Output the [x, y] coordinate of the center of the cell containing the given text.  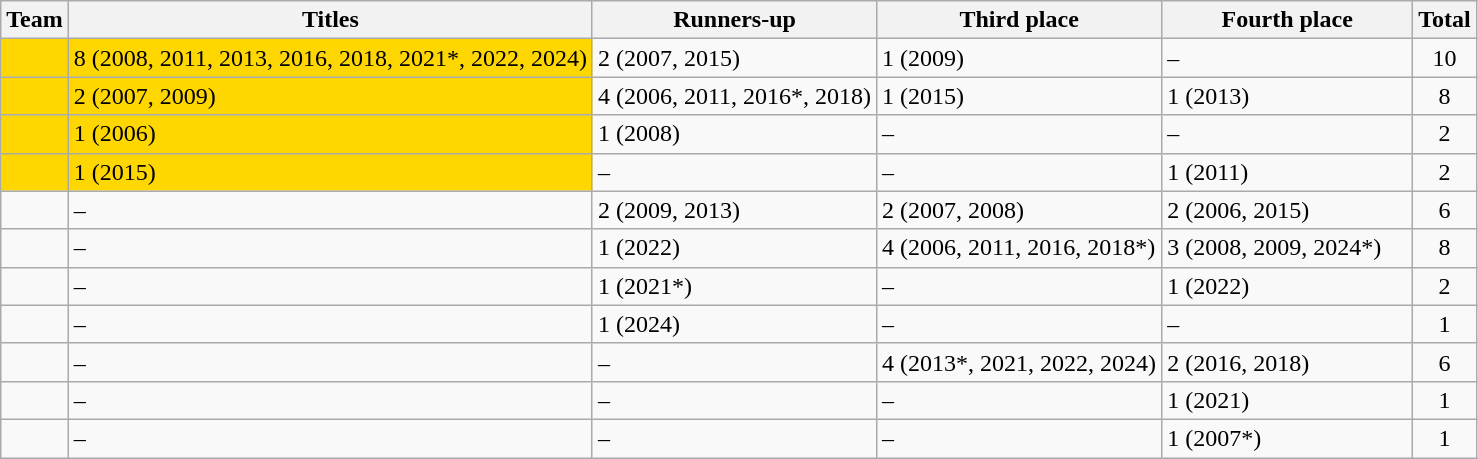
1 (2021) [1288, 400]
Fourth place [1288, 20]
2 (2007, 2015) [734, 58]
2 (2009, 2013) [734, 210]
8 (2008, 2011, 2013, 2016, 2018, 2021*, 2022, 2024) [330, 58]
1 (2021*) [734, 286]
2 (2007, 2008) [1020, 210]
1 (2008) [734, 134]
4 (2006, 2011, 2016*, 2018) [734, 96]
Third place [1020, 20]
1 (2009) [1020, 58]
Total [1445, 20]
1 (2006) [330, 134]
4 (2006, 2011, 2016, 2018*) [1020, 248]
Titles [330, 20]
2 (2007, 2009) [330, 96]
2 (2006, 2015) [1288, 210]
10 [1445, 58]
1 (2024) [734, 324]
Team [35, 20]
1 (2013) [1288, 96]
Runners-up [734, 20]
1 (2011) [1288, 172]
4 (2013*, 2021, 2022, 2024) [1020, 362]
3 (2008, 2009, 2024*) [1288, 248]
1 (2007*) [1288, 438]
2 (2016, 2018) [1288, 362]
